Provide the (x, y) coordinate of the cell's center where the given text is located.  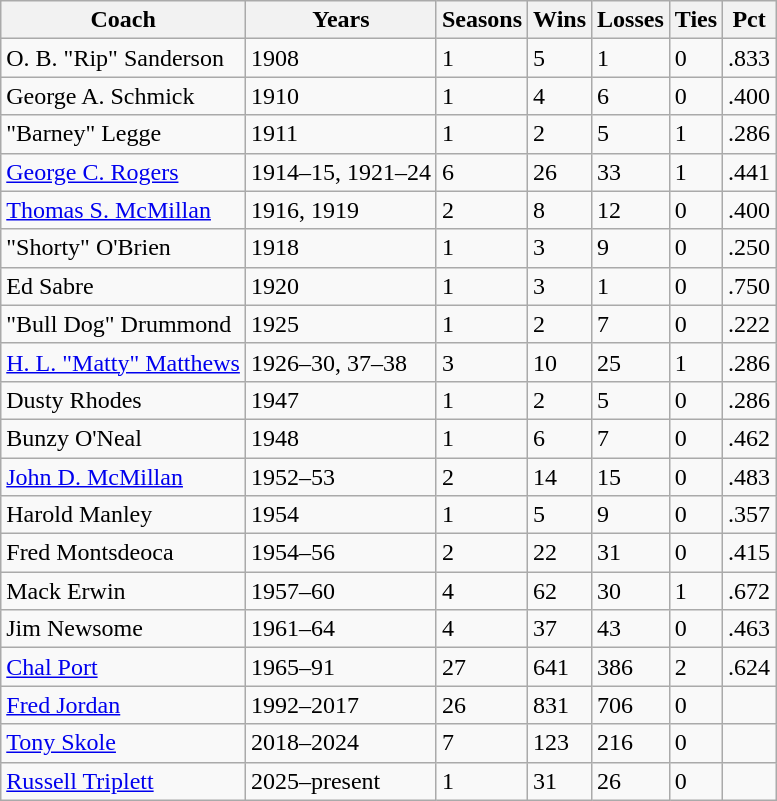
1947 (340, 400)
1908 (340, 58)
"Shorty" O'Brien (124, 248)
37 (560, 629)
.415 (750, 553)
.462 (750, 438)
.672 (750, 591)
George C. Rogers (124, 172)
1954–56 (340, 553)
Tony Skole (124, 743)
1965–91 (340, 667)
Ed Sabre (124, 286)
Ties (696, 20)
706 (631, 705)
.750 (750, 286)
George A. Schmick (124, 96)
Chal Port (124, 667)
1948 (340, 438)
.250 (750, 248)
1957–60 (340, 591)
Losses (631, 20)
12 (631, 210)
1926–30, 37–38 (340, 362)
H. L. "Matty" Matthews (124, 362)
1920 (340, 286)
1918 (340, 248)
.833 (750, 58)
.483 (750, 477)
.222 (750, 324)
Bunzy O'Neal (124, 438)
641 (560, 667)
.441 (750, 172)
1916, 1919 (340, 210)
Dusty Rhodes (124, 400)
2018–2024 (340, 743)
8 (560, 210)
Thomas S. McMillan (124, 210)
22 (560, 553)
Fred Jordan (124, 705)
Mack Erwin (124, 591)
1914–15, 1921–24 (340, 172)
Years (340, 20)
"Barney" Legge (124, 134)
1910 (340, 96)
John D. McMillan (124, 477)
43 (631, 629)
Wins (560, 20)
15 (631, 477)
27 (482, 667)
1911 (340, 134)
123 (560, 743)
Russell Triplett (124, 781)
216 (631, 743)
30 (631, 591)
Coach (124, 20)
Pct (750, 20)
Jim Newsome (124, 629)
62 (560, 591)
386 (631, 667)
1952–53 (340, 477)
33 (631, 172)
Fred Montsdeoca (124, 553)
10 (560, 362)
1954 (340, 515)
1961–64 (340, 629)
2025–present (340, 781)
O. B. "Rip" Sanderson (124, 58)
.624 (750, 667)
.463 (750, 629)
1925 (340, 324)
14 (560, 477)
831 (560, 705)
"Bull Dog" Drummond (124, 324)
25 (631, 362)
Seasons (482, 20)
1992–2017 (340, 705)
Harold Manley (124, 515)
.357 (750, 515)
